Provide the [x, y] coordinate of the cell's center where the given text is located.  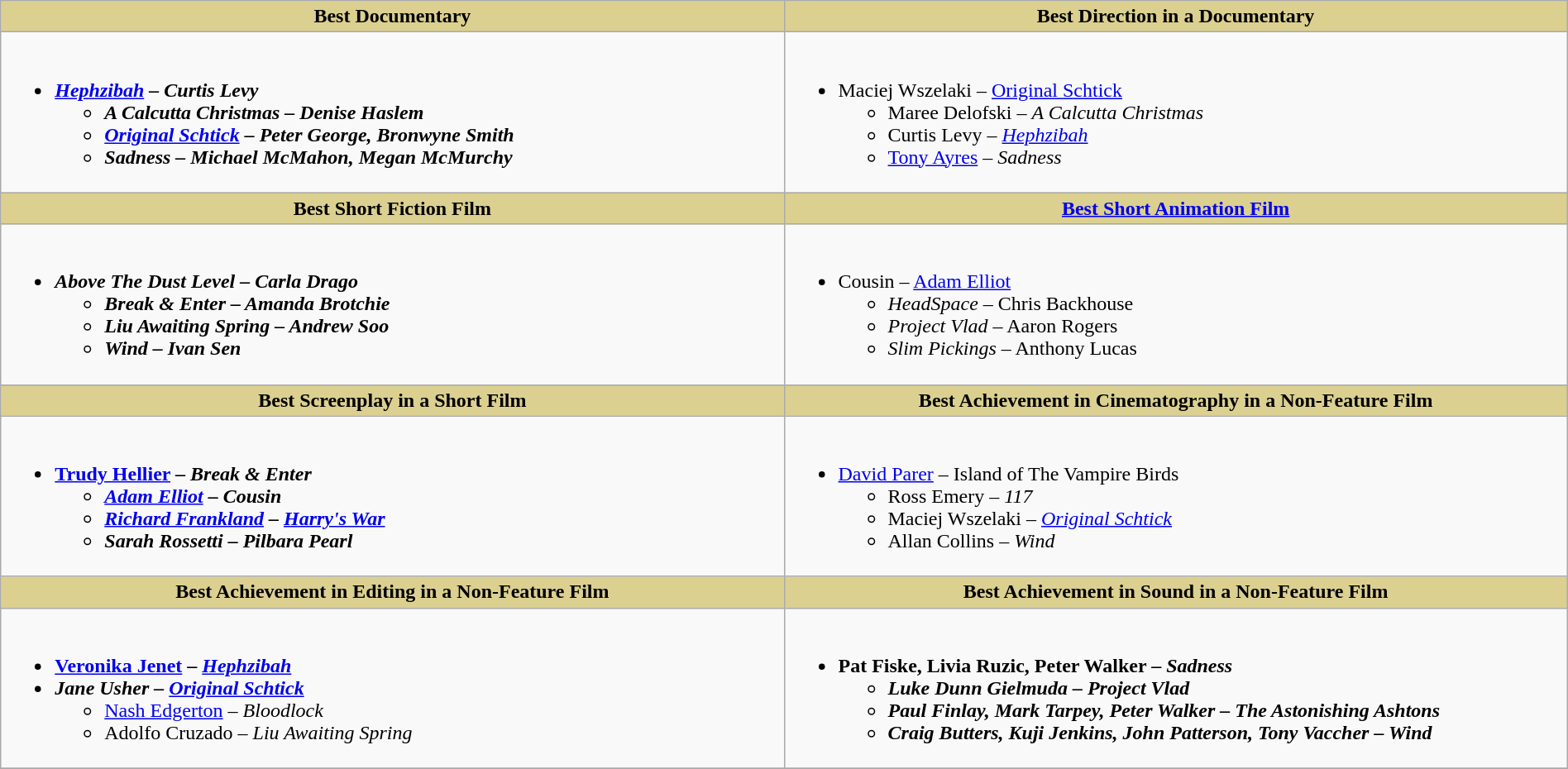
Above The Dust Level – Carla DragoBreak & Enter – Amanda BrotchieLiu Awaiting Spring – Andrew SooWind – Ivan Sen [392, 304]
Best Achievement in Cinematography in a Non-Feature Film [1176, 400]
Best Achievement in Editing in a Non-Feature Film [392, 592]
Best Documentary [392, 17]
Trudy Hellier – Break & EnterAdam Elliot – CousinRichard Frankland – Harry's WarSarah Rossetti – Pilbara Pearl [392, 496]
Maciej Wszelaki – Original SchtickMaree Delofski – A Calcutta ChristmasCurtis Levy – HephzibahTony Ayres – Sadness [1176, 112]
Hephzibah – Curtis LevyA Calcutta Christmas – Denise HaslemOriginal Schtick – Peter George, Bronwyne SmithSadness – Michael McMahon, Megan McMurchy [392, 112]
Best Short Animation Film [1176, 208]
David Parer – Island of The Vampire BirdsRoss Emery – 117Maciej Wszelaki – Original SchtickAllan Collins – Wind [1176, 496]
Best Screenplay in a Short Film [392, 400]
Best Direction in a Documentary [1176, 17]
Best Short Fiction Film [392, 208]
Cousin – Adam ElliotHeadSpace – Chris BackhouseProject Vlad – Aaron RogersSlim Pickings – Anthony Lucas [1176, 304]
Best Achievement in Sound in a Non-Feature Film [1176, 592]
Veronika Jenet – HephzibahJane Usher – Original SchtickNash Edgerton – BloodlockAdolfo Cruzado – Liu Awaiting Spring [392, 688]
